Provide the (x, y) coordinate of the cell's center where the given text is located.  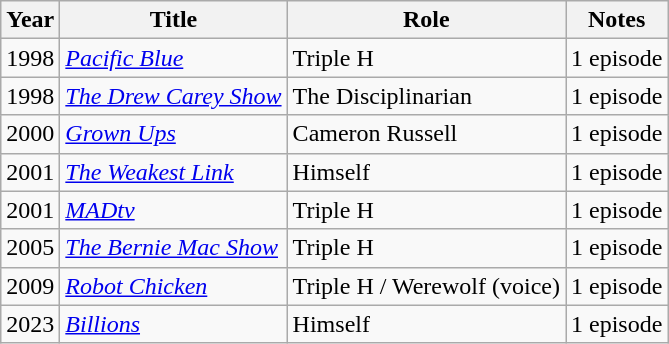
2023 (30, 324)
Pacific Blue (174, 58)
The Weakest Link (174, 172)
Cameron Russell (426, 134)
MADtv (174, 210)
Role (426, 20)
Grown Ups (174, 134)
The Drew Carey Show (174, 96)
Notes (617, 20)
2009 (30, 286)
Title (174, 20)
The Disciplinarian (426, 96)
The Bernie Mac Show (174, 248)
Robot Chicken (174, 286)
Billions (174, 324)
Year (30, 20)
Triple H / Werewolf (voice) (426, 286)
2005 (30, 248)
2000 (30, 134)
